Pinpoint the cell where the given text exists, returning its [X, Y] midpoint coordinate. 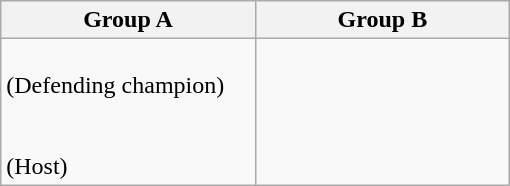
Group B [382, 20]
(Defending champion) (Host) [128, 112]
Group A [128, 20]
